Determine the [x, y] coordinate at the center of the cell enclosing the given text.  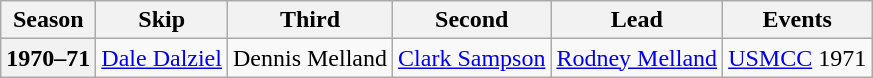
USMCC 1971 [798, 58]
Third [310, 20]
Rodney Melland [637, 58]
Clark Sampson [472, 58]
Season [48, 20]
Skip [162, 20]
Second [472, 20]
Lead [637, 20]
Dale Dalziel [162, 58]
1970–71 [48, 58]
Dennis Melland [310, 58]
Events [798, 20]
